Search for the cell housing the specified text and yield its [x, y] center coordinate. 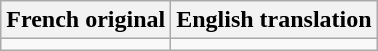
French original [86, 20]
English translation [274, 20]
